Provide the (x, y) coordinate of the cell's center where the given text is located.  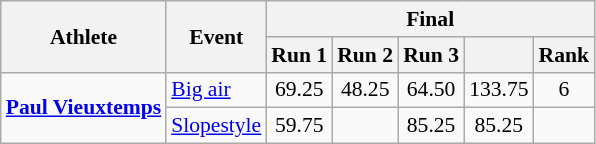
64.50 (431, 90)
133.75 (498, 90)
Athlete (84, 36)
Run 3 (431, 55)
Run 1 (299, 55)
Rank (564, 55)
69.25 (299, 90)
Slopestyle (216, 126)
48.25 (365, 90)
Final (430, 19)
6 (564, 90)
Run 2 (365, 55)
Big air (216, 90)
59.75 (299, 126)
Paul Vieuxtemps (84, 108)
Event (216, 36)
